Return the [x, y] coordinate for the center point of the cell that contains the specified text.  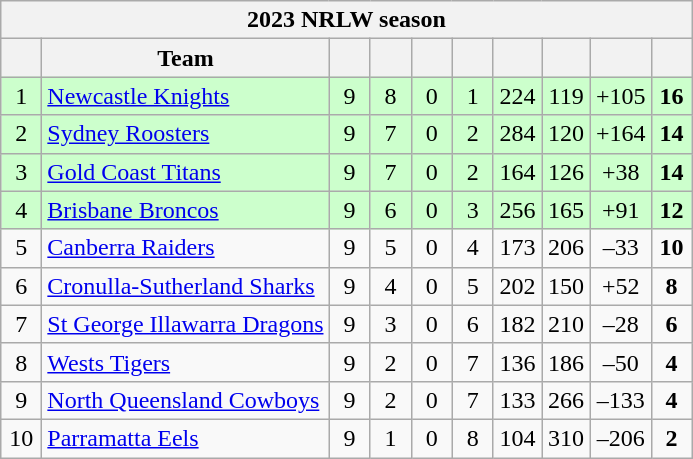
256 [518, 210]
Newcastle Knights [186, 96]
+91 [620, 210]
182 [518, 324]
150 [566, 286]
284 [518, 134]
133 [518, 400]
126 [566, 172]
–133 [620, 400]
164 [518, 172]
Parramatta Eels [186, 438]
–206 [620, 438]
136 [518, 362]
–28 [620, 324]
12 [672, 210]
–50 [620, 362]
Sydney Roosters [186, 134]
310 [566, 438]
Team [186, 58]
186 [566, 362]
+38 [620, 172]
173 [518, 248]
202 [518, 286]
Cronulla-Sutherland Sharks [186, 286]
–33 [620, 248]
2023 NRLW season [346, 20]
North Queensland Cowboys [186, 400]
16 [672, 96]
210 [566, 324]
St George Illawarra Dragons [186, 324]
120 [566, 134]
Brisbane Broncos [186, 210]
+105 [620, 96]
Canberra Raiders [186, 248]
+52 [620, 286]
Gold Coast Titans [186, 172]
266 [566, 400]
206 [566, 248]
224 [518, 96]
119 [566, 96]
165 [566, 210]
104 [518, 438]
Wests Tigers [186, 362]
+164 [620, 134]
